From the cell containing the given text, extract its center point as (X, Y) coordinate. 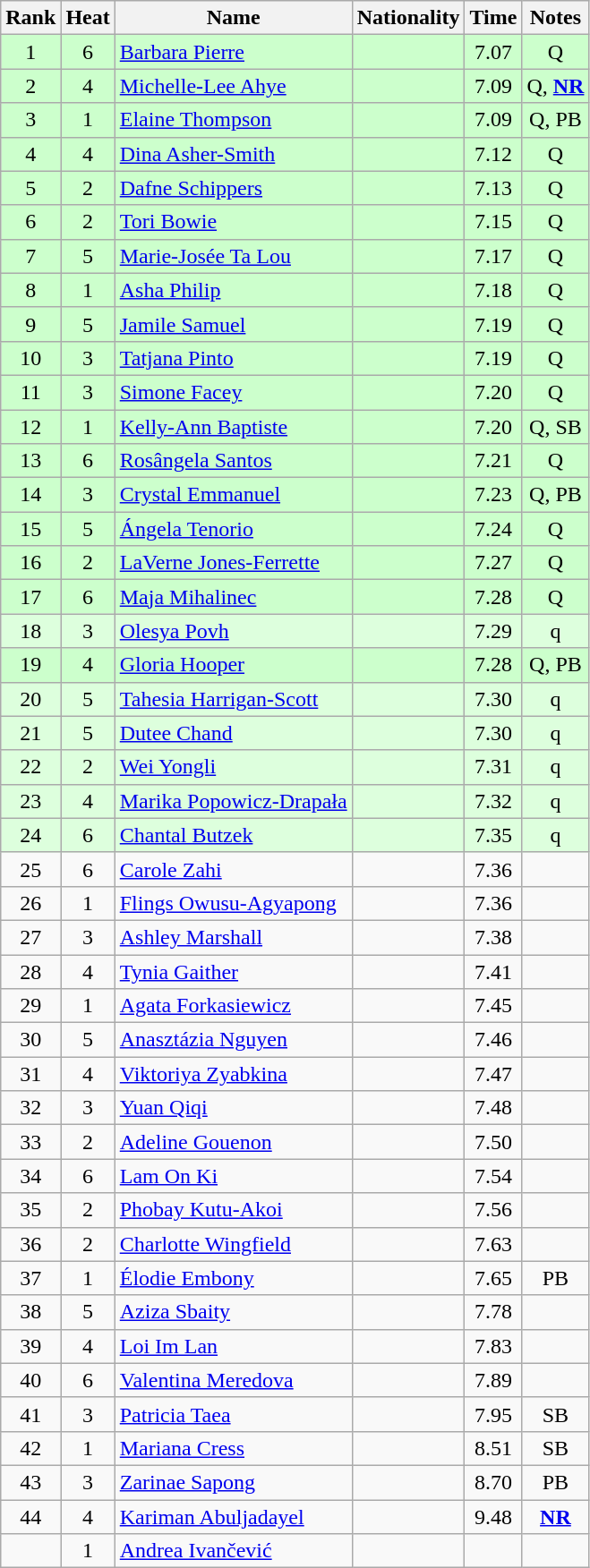
42 (30, 1448)
Tatjana Pinto (233, 358)
14 (30, 495)
7.17 (493, 256)
Name (233, 18)
7.83 (493, 1346)
44 (30, 1517)
7.38 (493, 937)
7.89 (493, 1380)
Tori Bowie (233, 222)
Charlotte Wingfield (233, 1244)
7.15 (493, 222)
7.23 (493, 495)
Flings Owusu-Agyapong (233, 903)
Olesya Povh (233, 631)
LaVerne Jones-Ferrette (233, 563)
Q, SB (555, 427)
24 (30, 835)
13 (30, 461)
Rosângela Santos (233, 461)
7.48 (493, 1108)
Valentina Meredova (233, 1380)
Adeline Gouenon (233, 1142)
Notes (555, 18)
Loi Im Lan (233, 1346)
Wei Yongli (233, 767)
7.41 (493, 971)
Yuan Qiqi (233, 1108)
25 (30, 869)
7.46 (493, 1040)
Dafne Schippers (233, 188)
33 (30, 1142)
32 (30, 1108)
7.47 (493, 1074)
Agata Forkasiewicz (233, 1006)
7.54 (493, 1176)
41 (30, 1414)
9 (30, 324)
9.48 (493, 1517)
31 (30, 1074)
Andrea Ivančević (233, 1551)
38 (30, 1312)
12 (30, 427)
Ángela Tenorio (233, 529)
35 (30, 1210)
7.29 (493, 631)
Viktoriya Zyabkina (233, 1074)
Gloria Hooper (233, 665)
Crystal Emmanuel (233, 495)
Anasztázia Nguyen (233, 1040)
22 (30, 767)
30 (30, 1040)
27 (30, 937)
8.70 (493, 1482)
15 (30, 529)
7.65 (493, 1278)
7.50 (493, 1142)
7.56 (493, 1210)
Asha Philip (233, 290)
7.32 (493, 801)
Barbara Pierre (233, 52)
Mariana Cress (233, 1448)
7.24 (493, 529)
8 (30, 290)
Chantal Butzek (233, 835)
40 (30, 1380)
Rank (30, 18)
Aziza Sbaity (233, 1312)
23 (30, 801)
Zarinae Sapong (233, 1482)
17 (30, 597)
Heat (88, 18)
7.63 (493, 1244)
Elaine Thompson (233, 120)
7.27 (493, 563)
Kariman Abuljadayel (233, 1517)
Dutee Chand (233, 733)
Time (493, 18)
34 (30, 1176)
Nationality (408, 18)
7.13 (493, 188)
Dina Asher-Smith (233, 154)
Simone Facey (233, 392)
Tynia Gaither (233, 971)
Lam On Ki (233, 1176)
Ashley Marshall (233, 937)
7.18 (493, 290)
Marie-Josée Ta Lou (233, 256)
Kelly-Ann Baptiste (233, 427)
7.31 (493, 767)
26 (30, 903)
Patricia Taea (233, 1414)
Tahesia Harrigan-Scott (233, 699)
21 (30, 733)
Maja Mihalinec (233, 597)
NR (555, 1517)
7 (30, 256)
Élodie Embony (233, 1278)
7.78 (493, 1312)
7.35 (493, 835)
7.21 (493, 461)
8.51 (493, 1448)
28 (30, 971)
19 (30, 665)
7.07 (493, 52)
39 (30, 1346)
7.45 (493, 1006)
10 (30, 358)
43 (30, 1482)
Carole Zahi (233, 869)
16 (30, 563)
37 (30, 1278)
29 (30, 1006)
7.95 (493, 1414)
18 (30, 631)
20 (30, 699)
Jamile Samuel (233, 324)
Marika Popowicz-Drapała (233, 801)
Phobay Kutu-Akoi (233, 1210)
Michelle-Lee Ahye (233, 86)
Q, NR (555, 86)
7.12 (493, 154)
11 (30, 392)
36 (30, 1244)
